Identify which cell holds the provided text, then report its (X, Y) central coordinate. 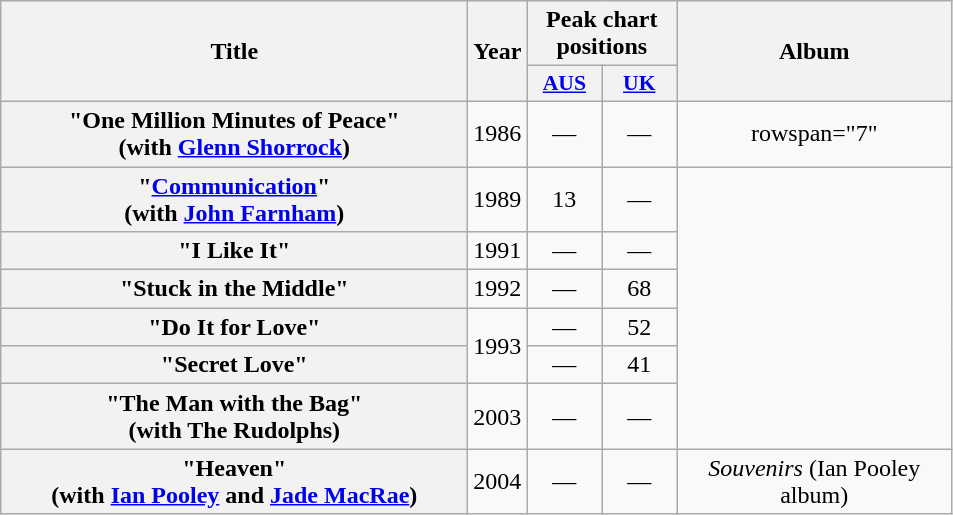
1991 (498, 251)
1986 (498, 134)
Peak chart positions (602, 34)
UK (640, 84)
Souvenirs (Ian Pooley album) (814, 482)
41 (640, 365)
"Communication" (with John Farnham) (234, 198)
1992 (498, 289)
13 (564, 198)
"Stuck in the Middle" (234, 289)
1989 (498, 198)
2004 (498, 482)
52 (640, 327)
"Secret Love" (234, 365)
"One Million Minutes of Peace" (with Glenn Shorrock) (234, 134)
2003 (498, 416)
68 (640, 289)
"The Man with the Bag" (with The Rudolphs) (234, 416)
Album (814, 52)
"Heaven" (with Ian Pooley and Jade MacRae) (234, 482)
"Do It for Love" (234, 327)
1993 (498, 346)
Year (498, 52)
rowspan="7" (814, 134)
AUS (564, 84)
Title (234, 52)
"I Like It" (234, 251)
